Detect which cell encompasses the target text, then output its [X, Y] center coordinate. 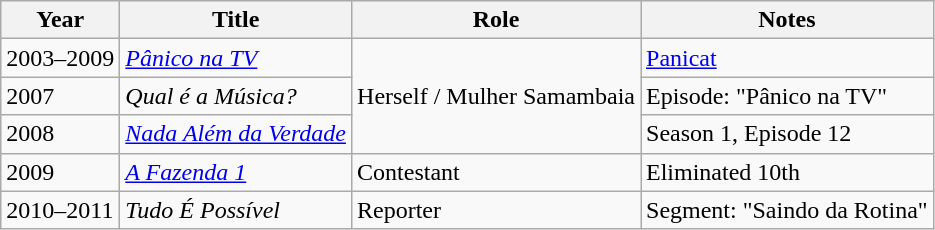
2008 [60, 134]
Nada Além da Verdade [236, 134]
Pânico na TV [236, 58]
Notes [786, 20]
2010–2011 [60, 210]
Tudo É Possível [236, 210]
Title [236, 20]
Herself / Mulher Samambaia [496, 96]
Role [496, 20]
Reporter [496, 210]
Panicat [786, 58]
2003–2009 [60, 58]
Segment: "Saindo da Rotina" [786, 210]
Qual é a Música? [236, 96]
2009 [60, 172]
A Fazenda 1 [236, 172]
Year [60, 20]
Contestant [496, 172]
Episode: "Pânico na TV" [786, 96]
2007 [60, 96]
Season 1, Episode 12 [786, 134]
Eliminated 10th [786, 172]
